Detect which cell encompasses the target text, then output its (X, Y) center coordinate. 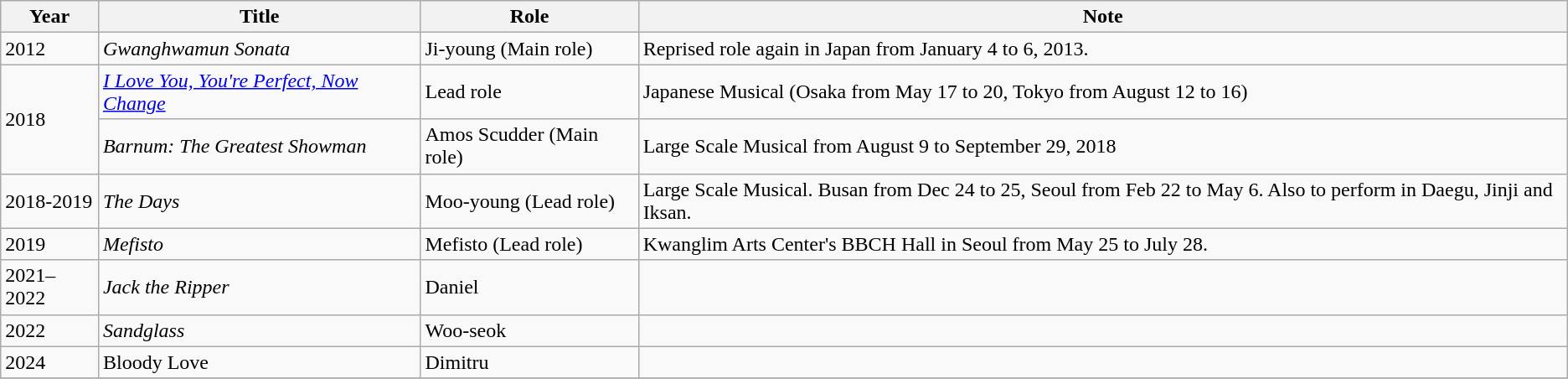
Japanese Musical (Osaka from May 17 to 20, Tokyo from August 12 to 16) (1102, 92)
Mefisto (Lead role) (529, 244)
2012 (50, 49)
Note (1102, 17)
Barnum: The Greatest Showman (260, 146)
2018 (50, 119)
Large Scale Musical. Busan from Dec 24 to 25, Seoul from Feb 22 to May 6. Also to perform in Daegu, Jinji and Iksan. (1102, 201)
Daniel (529, 287)
Kwanglim Arts Center's BBCH Hall in Seoul from May 25 to July 28. (1102, 244)
Title (260, 17)
Ji-young (Main role) (529, 49)
2019 (50, 244)
Moo-young (Lead role) (529, 201)
Mefisto (260, 244)
Gwanghwamun Sonata (260, 49)
The Days (260, 201)
2024 (50, 362)
Role (529, 17)
Jack the Ripper (260, 287)
Sandglass (260, 330)
Woo-seok (529, 330)
Large Scale Musical from August 9 to September 29, 2018 (1102, 146)
I Love You, You're Perfect, Now Change (260, 92)
Amos Scudder (Main role) (529, 146)
Dimitru (529, 362)
2018-2019 (50, 201)
2022 (50, 330)
Year (50, 17)
Bloody Love (260, 362)
Lead role (529, 92)
2021–2022 (50, 287)
Reprised role again in Japan from January 4 to 6, 2013. (1102, 49)
